For the text-containing cell, return its midpoint in [X, Y] coordinate format. 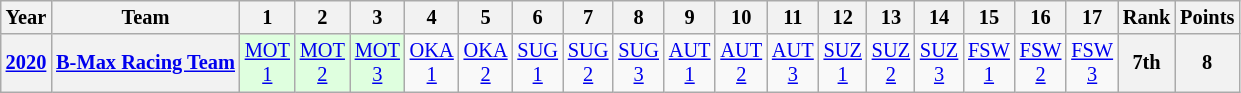
10 [741, 17]
15 [989, 17]
Year [26, 17]
FSW3 [1092, 63]
MOT2 [322, 63]
Points [1207, 17]
SUZ3 [939, 63]
14 [939, 17]
5 [486, 17]
Rank [1146, 17]
3 [378, 17]
FSW1 [989, 63]
13 [891, 17]
SUG1 [537, 63]
17 [1092, 17]
B-Max Racing Team [146, 63]
7 [588, 17]
9 [690, 17]
12 [843, 17]
SUG2 [588, 63]
SUG3 [638, 63]
16 [1041, 17]
SUZ1 [843, 63]
4 [432, 17]
OKA2 [486, 63]
Team [146, 17]
FSW2 [1041, 63]
11 [793, 17]
AUT1 [690, 63]
AUT3 [793, 63]
2020 [26, 63]
AUT2 [741, 63]
1 [268, 17]
SUZ2 [891, 63]
MOT3 [378, 63]
7th [1146, 63]
MOT1 [268, 63]
OKA1 [432, 63]
6 [537, 17]
2 [322, 17]
